Pinpoint the cell where the given text exists, returning its [X, Y] midpoint coordinate. 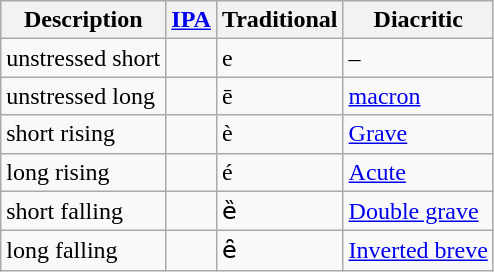
Description [84, 20]
long falling [84, 251]
ē [280, 96]
Acute [418, 172]
long rising [84, 172]
unstressed short [84, 58]
é [280, 172]
IPA [192, 20]
è [280, 134]
short rising [84, 134]
Grave [418, 134]
ȇ [280, 251]
Double grave [418, 211]
Traditional [280, 20]
Diacritic [418, 20]
Inverted breve [418, 251]
e [280, 58]
unstressed long [84, 96]
short falling [84, 211]
macron [418, 96]
ȅ [280, 211]
– [418, 58]
